Return the [X, Y] coordinate for the center point of the cell that contains the specified text.  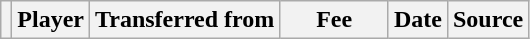
Player [51, 20]
Source [488, 20]
Transferred from [185, 20]
Date [418, 20]
Fee [334, 20]
